Output the [x, y] coordinate of the center of the cell containing the given text.  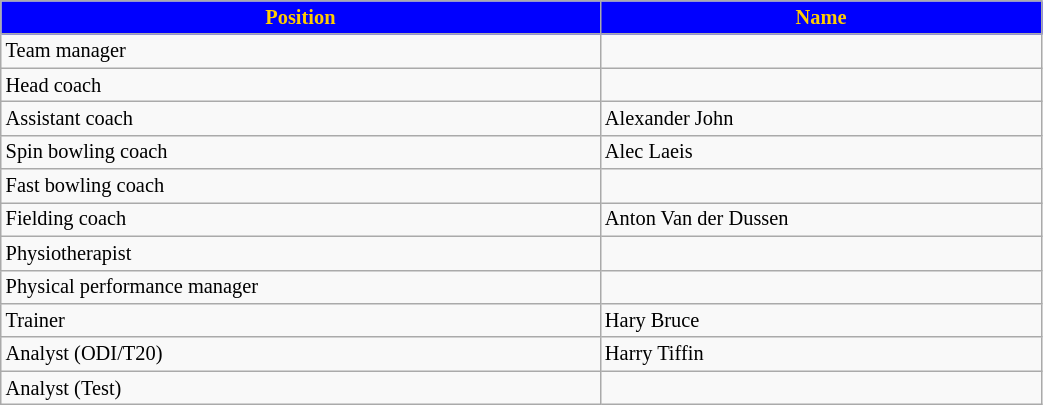
Team manager [300, 51]
Alexander John [821, 118]
Name [821, 17]
Head coach [300, 85]
Alec Laeis [821, 152]
Trainer [300, 320]
Anton Van der Dussen [821, 219]
Fast bowling coach [300, 186]
Physical performance manager [300, 287]
Assistant coach [300, 118]
Hary Bruce [821, 320]
Spin bowling coach [300, 152]
Fielding coach [300, 219]
Analyst (Test) [300, 388]
Position [300, 17]
Analyst (ODI/T20) [300, 354]
Physiotherapist [300, 253]
Harry Tiffin [821, 354]
